Scan for the cell matching the given text and deliver its (x, y) coordinate at center. 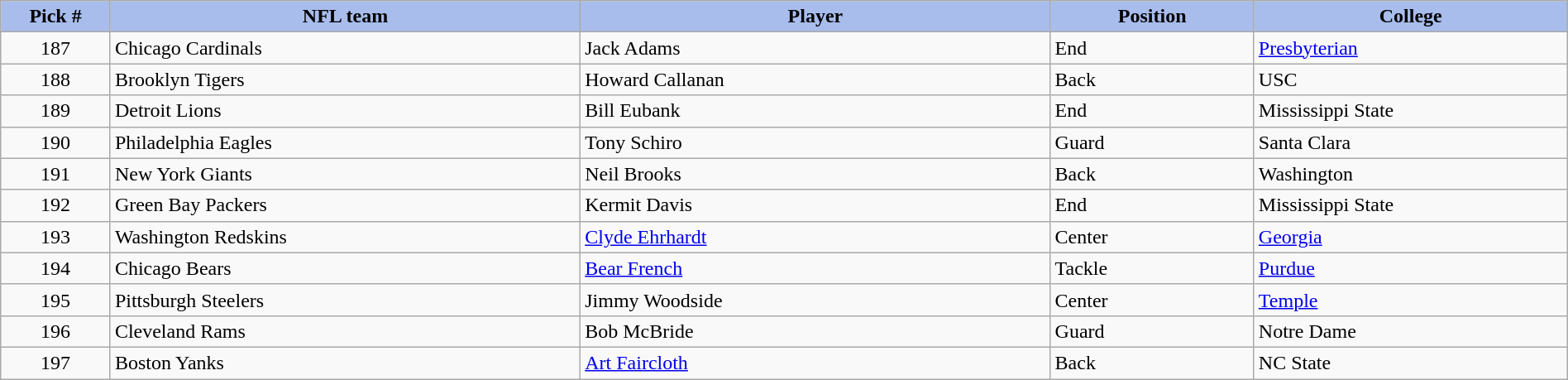
Presbyterian (1411, 48)
Art Faircloth (815, 363)
Clyde Ehrhardt (815, 237)
Chicago Bears (345, 268)
Cleveland Rams (345, 331)
192 (56, 205)
Pick # (56, 17)
Washington (1411, 174)
USC (1411, 79)
193 (56, 237)
Pittsburgh Steelers (345, 300)
Georgia (1411, 237)
NC State (1411, 363)
Position (1152, 17)
187 (56, 48)
Chicago Cardinals (345, 48)
Bear French (815, 268)
NFL team (345, 17)
Howard Callanan (815, 79)
Player (815, 17)
196 (56, 331)
Purdue (1411, 268)
Neil Brooks (815, 174)
Jimmy Woodside (815, 300)
189 (56, 111)
Notre Dame (1411, 331)
Santa Clara (1411, 142)
188 (56, 79)
Boston Yanks (345, 363)
194 (56, 268)
197 (56, 363)
Temple (1411, 300)
Detroit Lions (345, 111)
Washington Redskins (345, 237)
Green Bay Packers (345, 205)
195 (56, 300)
Bill Eubank (815, 111)
Kermit Davis (815, 205)
Philadelphia Eagles (345, 142)
Tackle (1152, 268)
191 (56, 174)
College (1411, 17)
Bob McBride (815, 331)
New York Giants (345, 174)
Brooklyn Tigers (345, 79)
Jack Adams (815, 48)
Tony Schiro (815, 142)
190 (56, 142)
